Pinpoint the cell where the given text exists, returning its [X, Y] midpoint coordinate. 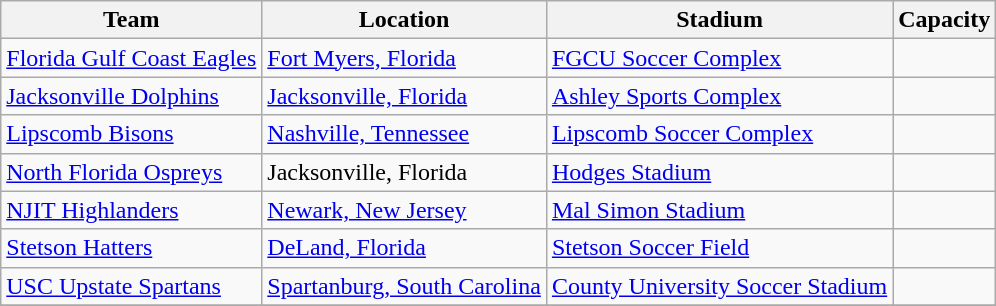
Fort Myers, Florida [404, 58]
Location [404, 20]
Lipscomb Bisons [132, 134]
Stetson Soccer Field [719, 248]
Jacksonville Dolphins [132, 96]
Florida Gulf Coast Eagles [132, 58]
FGCU Soccer Complex [719, 58]
DeLand, Florida [404, 248]
North Florida Ospreys [132, 172]
Nashville, Tennessee [404, 134]
Capacity [944, 20]
Newark, New Jersey [404, 210]
NJIT Highlanders [132, 210]
Stadium [719, 20]
County University Soccer Stadium [719, 286]
Lipscomb Soccer Complex [719, 134]
Team [132, 20]
Spartanburg, South Carolina [404, 286]
USC Upstate Spartans [132, 286]
Mal Simon Stadium [719, 210]
Hodges Stadium [719, 172]
Stetson Hatters [132, 248]
Ashley Sports Complex [719, 96]
